Detect which cell encompasses the target text, then output its (x, y) center coordinate. 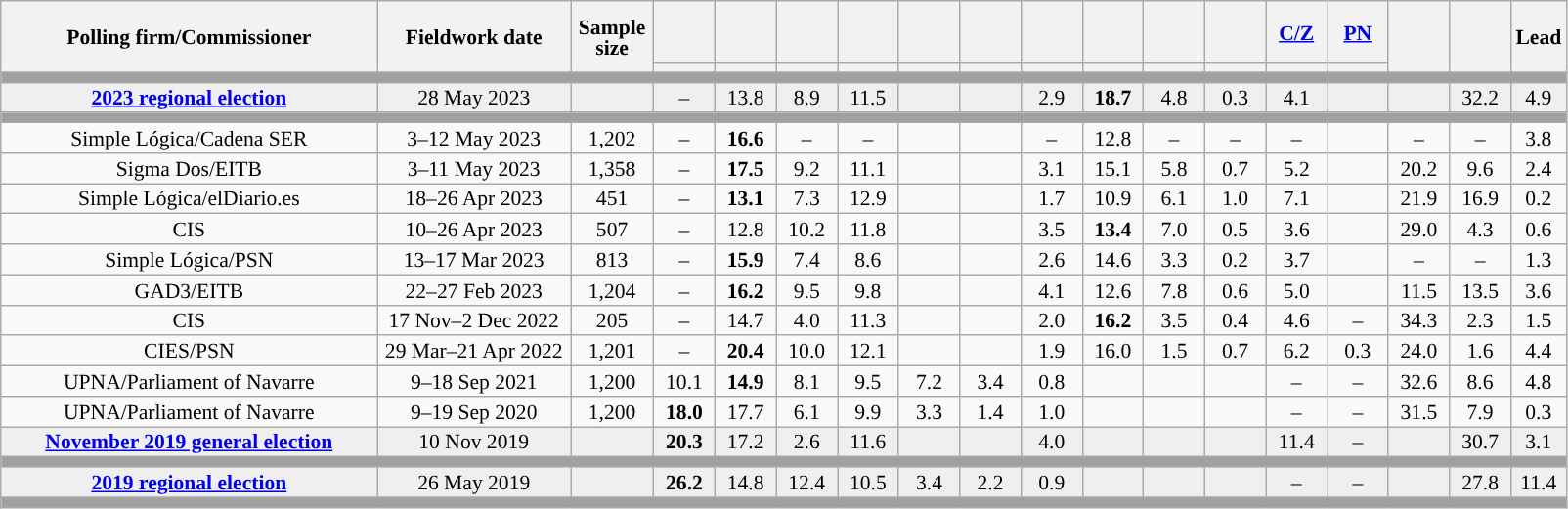
November 2019 general election (190, 442)
Sigma Dos/EITB (190, 168)
7.3 (807, 199)
2.3 (1480, 320)
11.6 (868, 442)
13.1 (745, 199)
14.6 (1112, 260)
9.8 (868, 289)
2.9 (1052, 98)
1.6 (1480, 352)
1.4 (991, 412)
30.7 (1480, 442)
1,358 (612, 168)
5.8 (1175, 168)
0.8 (1052, 381)
1.3 (1539, 260)
4.9 (1539, 98)
20.2 (1419, 168)
2.4 (1539, 168)
GAD3/EITB (190, 289)
13.5 (1480, 289)
13.8 (745, 98)
12.9 (868, 199)
3.7 (1296, 260)
Simple Lógica/Cadena SER (190, 139)
9.9 (868, 412)
Lead (1539, 37)
3–12 May 2023 (474, 139)
1,204 (612, 289)
14.8 (745, 483)
29.0 (1419, 229)
9.2 (807, 168)
18.0 (684, 412)
Sample size (612, 37)
0.9 (1052, 483)
5.0 (1296, 289)
7.0 (1175, 229)
11.8 (868, 229)
17 Nov–2 Dec 2022 (474, 320)
9.6 (1480, 168)
9–19 Sep 2020 (474, 412)
3.8 (1539, 139)
10.5 (868, 483)
15.1 (1112, 168)
32.6 (1419, 381)
13.4 (1112, 229)
10.9 (1112, 199)
7.8 (1175, 289)
16.6 (745, 139)
451 (612, 199)
28 May 2023 (474, 98)
1,202 (612, 139)
Simple Lógica/PSN (190, 260)
12.6 (1112, 289)
1.9 (1052, 352)
Polling firm/Commissioner (190, 37)
21.9 (1419, 199)
10.0 (807, 352)
10.1 (684, 381)
12.1 (868, 352)
4.6 (1296, 320)
16.9 (1480, 199)
2.0 (1052, 320)
4.3 (1480, 229)
26.2 (684, 483)
11.1 (868, 168)
10 Nov 2019 (474, 442)
24.0 (1419, 352)
32.2 (1480, 98)
14.9 (745, 381)
9–18 Sep 2021 (474, 381)
C/Z (1296, 31)
7.4 (807, 260)
Simple Lógica/elDiario.es (190, 199)
18–26 Apr 2023 (474, 199)
17.2 (745, 442)
17.7 (745, 412)
14.7 (745, 320)
2023 regional election (190, 98)
8.1 (807, 381)
3–11 May 2023 (474, 168)
16.0 (1112, 352)
CIES/PSN (190, 352)
PN (1359, 31)
7.1 (1296, 199)
1,201 (612, 352)
1.7 (1052, 199)
26 May 2019 (474, 483)
2.2 (991, 483)
12.4 (807, 483)
34.3 (1419, 320)
29 Mar–21 Apr 2022 (474, 352)
205 (612, 320)
18.7 (1112, 98)
813 (612, 260)
7.2 (929, 381)
8.9 (807, 98)
0.5 (1236, 229)
27.8 (1480, 483)
31.5 (1419, 412)
6.2 (1296, 352)
17.5 (745, 168)
11.3 (868, 320)
2019 regional election (190, 483)
0.4 (1236, 320)
15.9 (745, 260)
4.4 (1539, 352)
10–26 Apr 2023 (474, 229)
20.4 (745, 352)
Fieldwork date (474, 37)
22–27 Feb 2023 (474, 289)
507 (612, 229)
5.2 (1296, 168)
10.2 (807, 229)
7.9 (1480, 412)
20.3 (684, 442)
13–17 Mar 2023 (474, 260)
